For the text-containing cell, return its midpoint in (X, Y) coordinate format. 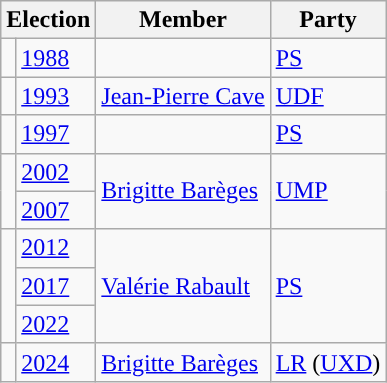
UMP (328, 191)
2024 (56, 362)
Jean-Pierre Cave (183, 96)
Party (328, 20)
LR (UXD) (328, 362)
2017 (56, 286)
1997 (56, 134)
UDF (328, 96)
Valérie Rabault (183, 286)
Election (48, 20)
Member (183, 20)
2002 (56, 172)
2012 (56, 248)
2022 (56, 324)
1993 (56, 96)
2007 (56, 210)
1988 (56, 58)
